Identify which cell holds the provided text, then report its [x, y] central coordinate. 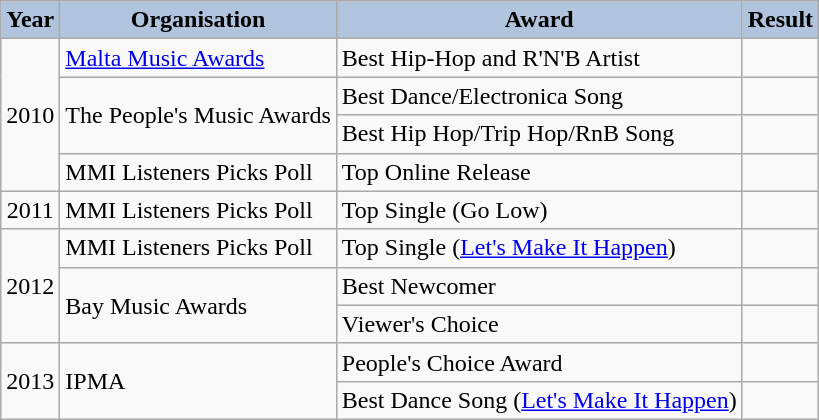
Best Newcomer [539, 286]
Best Hip-Hop and R'N'B Artist [539, 58]
IPMA [198, 381]
2011 [30, 210]
Bay Music Awards [198, 305]
Top Online Release [539, 172]
Viewer's Choice [539, 324]
Award [539, 20]
Top Single (Go Low) [539, 210]
Best Hip Hop/Trip Hop/RnB Song [539, 134]
Malta Music Awards [198, 58]
Year [30, 20]
Best Dance/Electronica Song [539, 96]
Result [780, 20]
2013 [30, 381]
Top Single (Let's Make It Happen) [539, 248]
2012 [30, 286]
The People's Music Awards [198, 115]
2010 [30, 115]
Best Dance Song (Let's Make It Happen) [539, 400]
People's Choice Award [539, 362]
Organisation [198, 20]
